Scan for the cell matching the given text and deliver its [X, Y] coordinate at center. 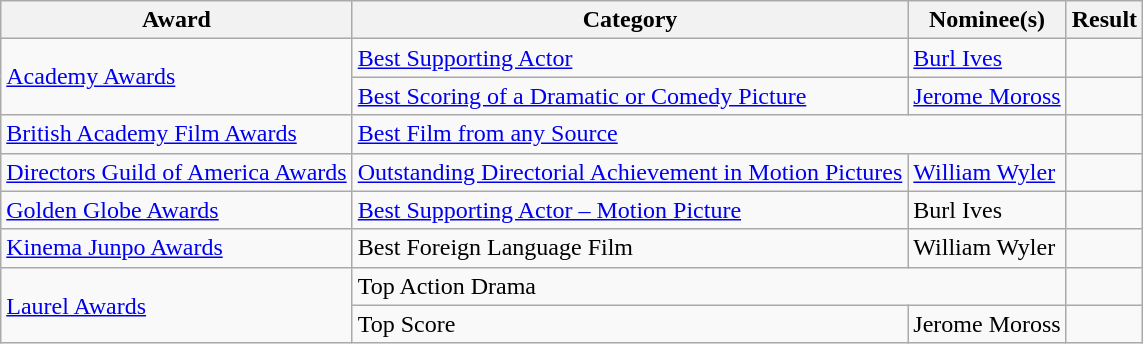
Nominee(s) [987, 20]
Directors Guild of America Awards [176, 172]
British Academy Film Awards [176, 134]
Golden Globe Awards [176, 210]
Academy Awards [176, 77]
Best Scoring of a Dramatic or Comedy Picture [630, 96]
Outstanding Directorial Achievement in Motion Pictures [630, 172]
Laurel Awards [176, 305]
Result [1104, 20]
Category [630, 20]
Top Action Drama [709, 286]
Award [176, 20]
Best Foreign Language Film [630, 248]
Kinema Junpo Awards [176, 248]
Top Score [630, 324]
Best Supporting Actor [630, 58]
Best Film from any Source [709, 134]
Best Supporting Actor – Motion Picture [630, 210]
